Search for the cell housing the specified text and yield its [X, Y] center coordinate. 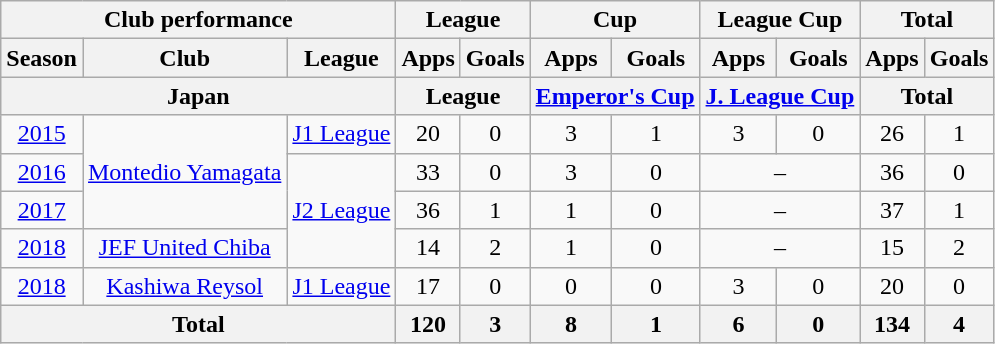
J2 League [342, 210]
J. League Cup [780, 96]
Club performance [198, 20]
26 [892, 134]
League Cup [780, 20]
Montedio Yamagata [184, 172]
Japan [198, 96]
Season [42, 58]
4 [959, 324]
2017 [42, 210]
6 [738, 324]
14 [428, 248]
17 [428, 286]
Cup [615, 20]
JEF United Chiba [184, 248]
134 [892, 324]
8 [571, 324]
33 [428, 172]
Club [184, 58]
Emperor's Cup [615, 96]
Kashiwa Reysol [184, 286]
120 [428, 324]
2016 [42, 172]
2015 [42, 134]
15 [892, 248]
37 [892, 210]
